Determine the [x, y] coordinate at the center of the cell enclosing the given text.  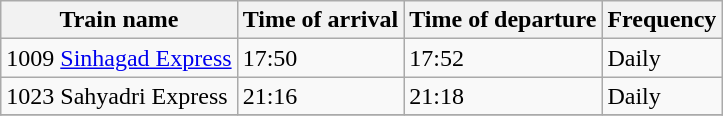
Frequency [662, 20]
Train name [119, 20]
Time of arrival [320, 20]
17:52 [503, 58]
17:50 [320, 58]
Time of departure [503, 20]
21:16 [320, 96]
1009 Sinhagad Express [119, 58]
21:18 [503, 96]
1023 Sahyadri Express [119, 96]
